Determine the [x, y] coordinate at the center of the cell enclosing the given text.  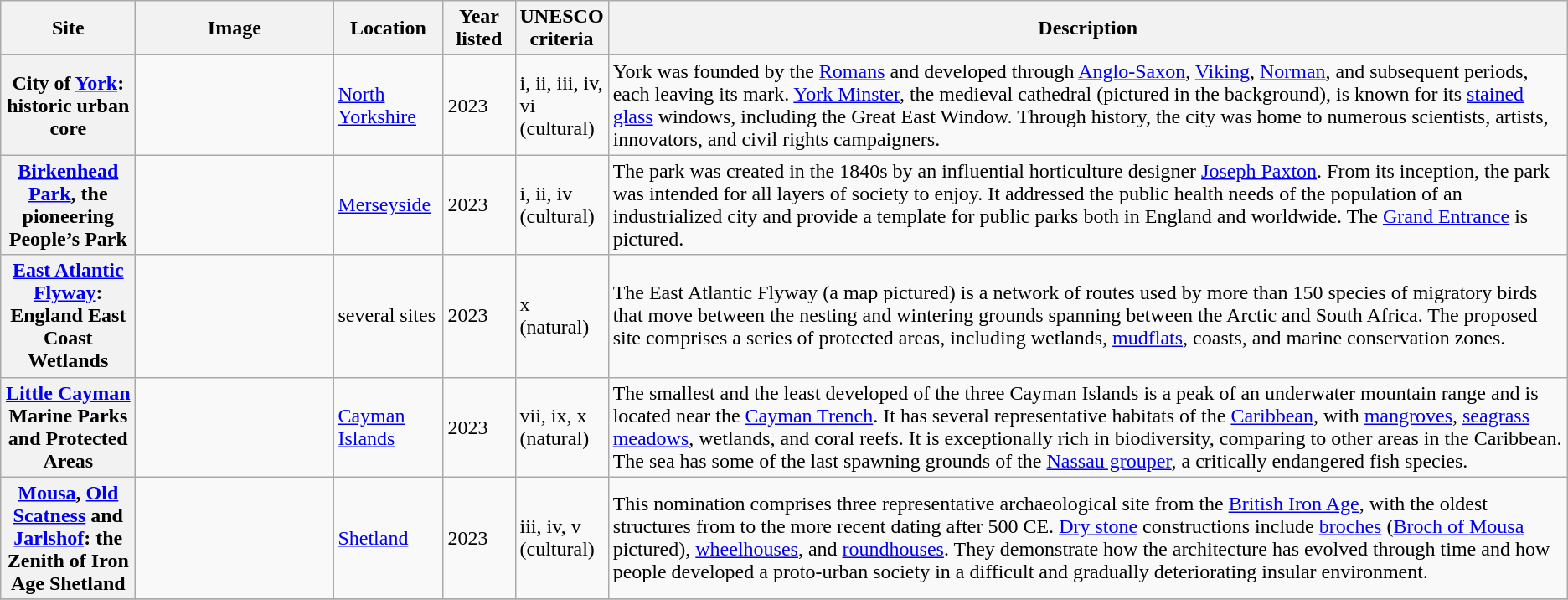
Description [1087, 28]
Location [389, 28]
Image [235, 28]
North Yorkshire [389, 106]
Shetland [389, 538]
iii, iv, v (cultural) [561, 538]
Cayman Islands [389, 427]
Site [69, 28]
UNESCO criteria [561, 28]
Little Cayman Marine Parks and Protected Areas [69, 427]
several sites [389, 316]
Merseyside [389, 204]
x (natural) [561, 316]
City of York: historic urban core [69, 106]
East Atlantic Flyway: England East Coast Wetlands [69, 316]
Mousa, Old Scatness and Jarlshof: the Zenith of Iron Age Shetland [69, 538]
i, ii, iv (cultural) [561, 204]
i, ii, iii, iv, vi (cultural) [561, 106]
Year listed [479, 28]
Birkenhead Park, the pioneering People’s Park [69, 204]
vii, ix, x (natural) [561, 427]
